For the text-containing cell, return its midpoint in [X, Y] coordinate format. 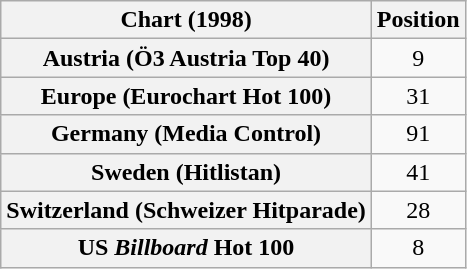
Chart (1998) [186, 20]
91 [418, 134]
41 [418, 172]
US Billboard Hot 100 [186, 248]
Austria (Ö3 Austria Top 40) [186, 58]
31 [418, 96]
28 [418, 210]
Switzerland (Schweizer Hitparade) [186, 210]
8 [418, 248]
Sweden (Hitlistan) [186, 172]
9 [418, 58]
Europe (Eurochart Hot 100) [186, 96]
Germany (Media Control) [186, 134]
Position [418, 20]
